Extract the (X, Y) coordinate from the center of the cell holding the provided text.  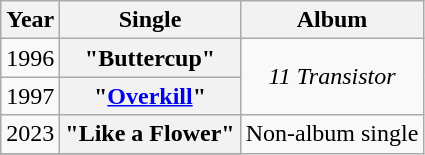
11 Transistor (332, 77)
Album (332, 20)
1997 (30, 96)
"Buttercup" (150, 58)
2023 (30, 134)
Non-album single (332, 134)
"Overkill" (150, 96)
"Like a Flower" (150, 134)
Single (150, 20)
1996 (30, 58)
Year (30, 20)
